Provide the (x, y) coordinate of the cell's center where the given text is located.  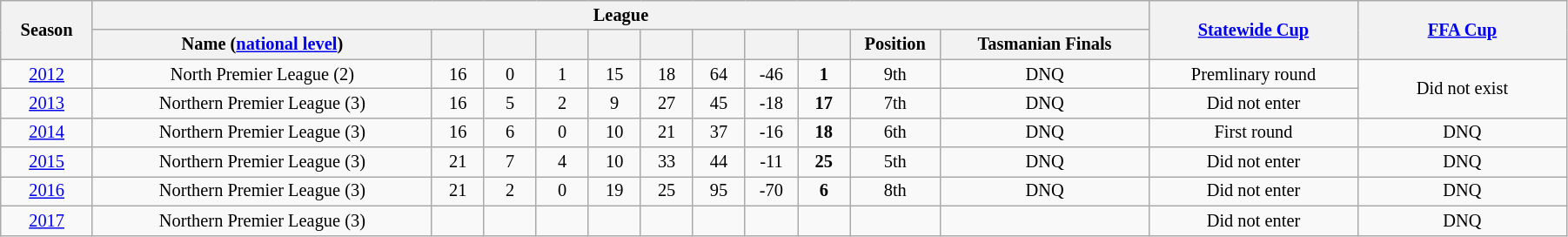
19 (614, 191)
7 (510, 162)
33 (667, 162)
FFA Cup (1462, 30)
First round (1254, 132)
7th (895, 103)
6th (895, 132)
2016 (47, 191)
2013 (47, 103)
-18 (771, 103)
9th (895, 74)
45 (719, 103)
Name (national level) (262, 44)
Season (47, 30)
League (620, 15)
-46 (771, 74)
5 (510, 103)
North Premier League (2) (262, 74)
Statewide Cup (1254, 30)
44 (719, 162)
15 (614, 74)
5th (895, 162)
-70 (771, 191)
2017 (47, 220)
Premlinary round (1254, 74)
37 (719, 132)
27 (667, 103)
4 (562, 162)
8th (895, 191)
2012 (47, 74)
9 (614, 103)
Position (895, 44)
2014 (47, 132)
64 (719, 74)
-16 (771, 132)
-11 (771, 162)
Tasmanian Finals (1045, 44)
95 (719, 191)
2015 (47, 162)
17 (824, 103)
Did not exist (1462, 89)
